Detect which cell encompasses the target text, then output its (X, Y) center coordinate. 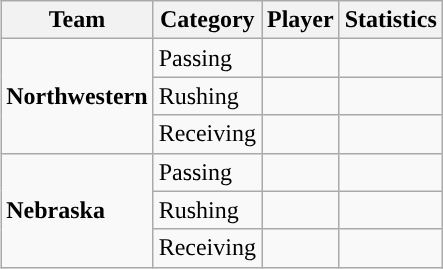
Nebraska (77, 210)
Team (77, 20)
Statistics (390, 20)
Player (301, 20)
Category (207, 20)
Northwestern (77, 96)
